Determine the [X, Y] coordinate at the center of the cell enclosing the given text.  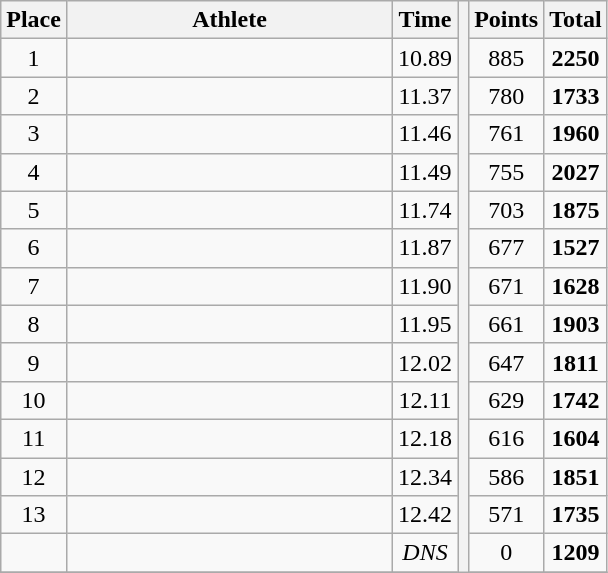
7 [34, 286]
885 [506, 58]
12 [34, 477]
11 [34, 438]
647 [506, 362]
1742 [576, 400]
5 [34, 210]
616 [506, 438]
761 [506, 134]
661 [506, 324]
3 [34, 134]
1527 [576, 248]
12.02 [426, 362]
Athlete [229, 20]
2 [34, 96]
8 [34, 324]
Time [426, 20]
11.74 [426, 210]
1 [34, 58]
1604 [576, 438]
10.89 [426, 58]
629 [506, 400]
1960 [576, 134]
Total [576, 20]
755 [506, 172]
1628 [576, 286]
4 [34, 172]
703 [506, 210]
11.37 [426, 96]
1735 [576, 515]
12.11 [426, 400]
10 [34, 400]
11.95 [426, 324]
780 [506, 96]
9 [34, 362]
0 [506, 553]
2250 [576, 58]
677 [506, 248]
13 [34, 515]
11.87 [426, 248]
571 [506, 515]
12.18 [426, 438]
1811 [576, 362]
12.42 [426, 515]
Place [34, 20]
1875 [576, 210]
DNS [426, 553]
11.46 [426, 134]
6 [34, 248]
1903 [576, 324]
11.90 [426, 286]
12.34 [426, 477]
1733 [576, 96]
2027 [576, 172]
671 [506, 286]
1851 [576, 477]
586 [506, 477]
1209 [576, 553]
11.49 [426, 172]
Points [506, 20]
